Return (x, y) of the center of cell containing provided text 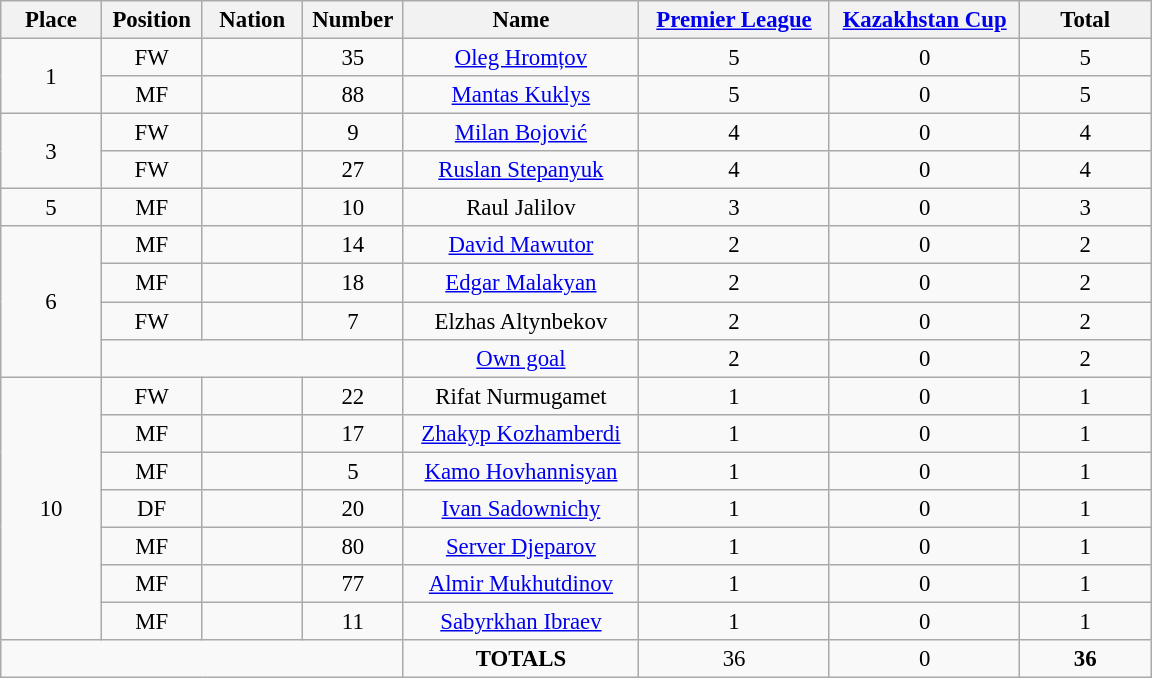
Mantas Kuklys (521, 95)
Elzhas Altynbekov (521, 321)
Ruslan Stepanyuk (521, 170)
18 (354, 283)
88 (354, 95)
35 (354, 58)
17 (354, 433)
27 (354, 170)
David Mawutor (521, 245)
Almir Mukhutdinov (521, 584)
20 (354, 509)
9 (354, 133)
Server Djeparov (521, 546)
7 (354, 321)
Number (354, 20)
Total (1086, 20)
Place (52, 20)
77 (354, 584)
Name (521, 20)
Kazakhstan Cup (924, 20)
Raul Jalilov (521, 208)
11 (354, 621)
Zhakyp Kozhamberdi (521, 433)
DF (152, 509)
Own goal (521, 358)
22 (354, 396)
TOTALS (521, 659)
80 (354, 546)
Oleg Hromțov (521, 58)
Rifat Nurmugamet (521, 396)
Sabyrkhan Ibraev (521, 621)
Edgar Malakyan (521, 283)
Premier League (734, 20)
Ivan Sadownichy (521, 509)
14 (354, 245)
Kamo Hovhannisyan (521, 471)
Position (152, 20)
Milan Bojović (521, 133)
Nation (252, 20)
6 (52, 301)
